Pinpoint the cell where the given text exists, returning its [X, Y] midpoint coordinate. 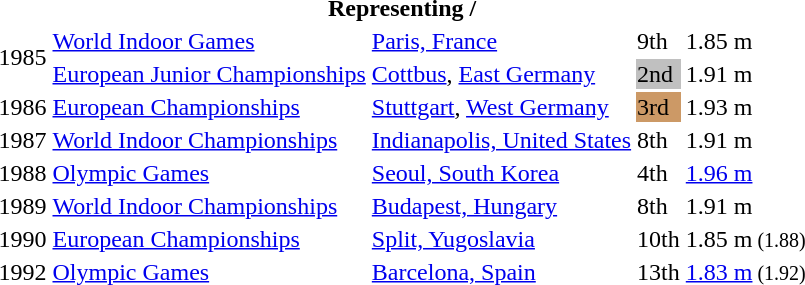
9th [659, 41]
European Junior Championships [209, 74]
Indianapolis, United States [501, 140]
Budapest, Hungary [501, 206]
Seoul, South Korea [501, 173]
Cottbus, East Germany [501, 74]
3rd [659, 107]
4th [659, 173]
World Indoor Games [209, 41]
Paris, France [501, 41]
Olympic Games [209, 173]
Stuttgart, West Germany [501, 107]
Split, Yugoslavia [501, 239]
2nd [659, 74]
10th [659, 239]
